Return [X, Y] of the center of cell containing provided text 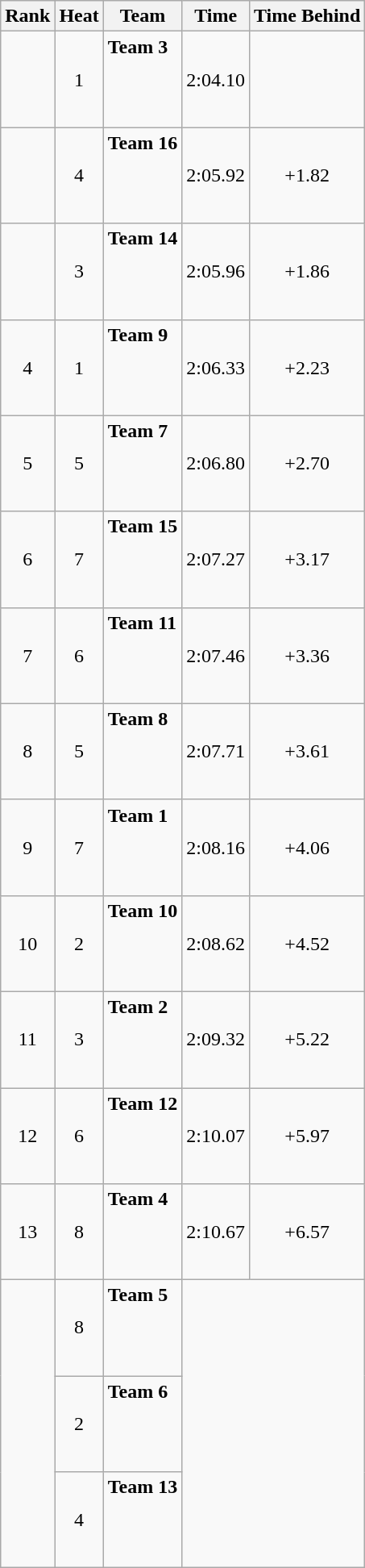
2:07.71 [216, 752]
Team 9 [143, 368]
Team 7 [143, 463]
2:08.62 [216, 944]
+3.36 [306, 655]
Team 6 [143, 1424]
2:06.80 [216, 463]
11 [27, 1039]
Team 2 [143, 1039]
Team 11 [143, 655]
+4.52 [306, 944]
+5.22 [306, 1039]
2:05.96 [216, 271]
2:05.92 [216, 176]
2:09.32 [216, 1039]
2:08.16 [216, 847]
Team 5 [143, 1328]
Team 10 [143, 944]
Team [143, 16]
Rank [27, 16]
+1.82 [306, 176]
Team 12 [143, 1136]
Heat [79, 16]
Time Behind [306, 16]
2:10.67 [216, 1232]
+2.70 [306, 463]
+3.17 [306, 560]
Team 4 [143, 1232]
2:06.33 [216, 368]
Team 16 [143, 176]
Team 13 [143, 1520]
Team 1 [143, 847]
2:04.10 [216, 79]
+1.86 [306, 271]
10 [27, 944]
Team 3 [143, 79]
+2.23 [306, 368]
+5.97 [306, 1136]
+3.61 [306, 752]
2:07.46 [216, 655]
Team 14 [143, 271]
Team 15 [143, 560]
Time [216, 16]
13 [27, 1232]
Team 8 [143, 752]
+4.06 [306, 847]
2:07.27 [216, 560]
2:10.07 [216, 1136]
9 [27, 847]
+6.57 [306, 1232]
12 [27, 1136]
